From the cell containing the given text, extract its center point as [x, y] coordinate. 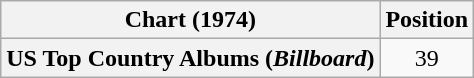
Chart (1974) [190, 20]
Position [427, 20]
39 [427, 58]
US Top Country Albums (Billboard) [190, 58]
